Extract the (x, y) coordinate from the center of the cell holding the provided text.  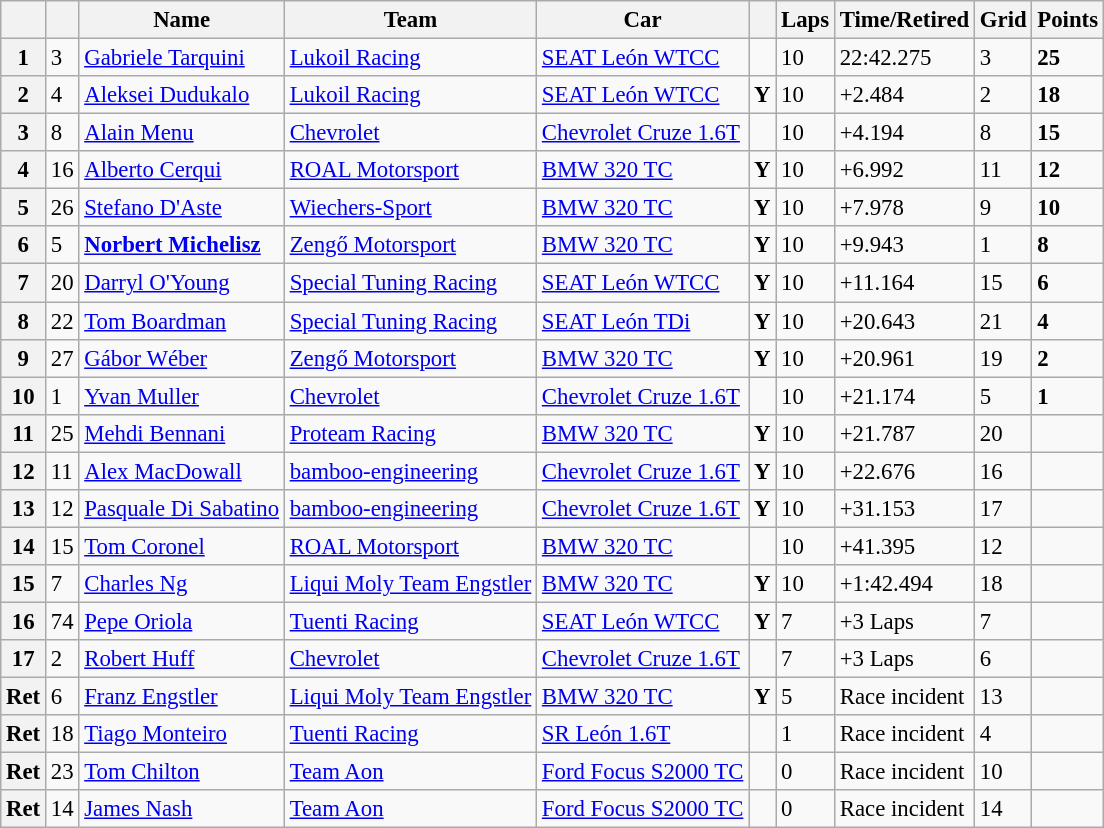
+21.787 (904, 433)
+1:42.494 (904, 584)
Robert Huff (182, 659)
Wiechers-Sport (410, 208)
Points (1068, 20)
Pepe Oriola (182, 621)
Pasquale Di Sabatino (182, 509)
Tom Chilton (182, 772)
74 (62, 621)
SR León 1.6T (643, 734)
Aleksei Dudukalo (182, 95)
Car (643, 20)
Stefano D'Aste (182, 208)
Franz Engstler (182, 697)
Tom Boardman (182, 321)
+20.961 (904, 358)
+9.943 (904, 245)
James Nash (182, 809)
23 (62, 772)
+11.164 (904, 283)
Tiago Monteiro (182, 734)
+31.153 (904, 509)
+21.174 (904, 396)
Yvan Muller (182, 396)
22 (62, 321)
Name (182, 20)
Gabriele Tarquini (182, 58)
Mehdi Bennani (182, 433)
Team (410, 20)
+7.978 (904, 208)
27 (62, 358)
Tom Coronel (182, 546)
+22.676 (904, 471)
Laps (806, 20)
+6.992 (904, 170)
Gábor Wéber (182, 358)
Proteam Racing (410, 433)
21 (1004, 321)
+4.194 (904, 133)
Darryl O'Young (182, 283)
22:42.275 (904, 58)
Norbert Michelisz (182, 245)
26 (62, 208)
Alberto Cerqui (182, 170)
Alex MacDowall (182, 471)
SEAT León TDi (643, 321)
19 (1004, 358)
Time/Retired (904, 20)
+20.643 (904, 321)
+41.395 (904, 546)
Charles Ng (182, 584)
+2.484 (904, 95)
Alain Menu (182, 133)
Grid (1004, 20)
